Return the [x, y] coordinate for the center point of the cell that contains the specified text.  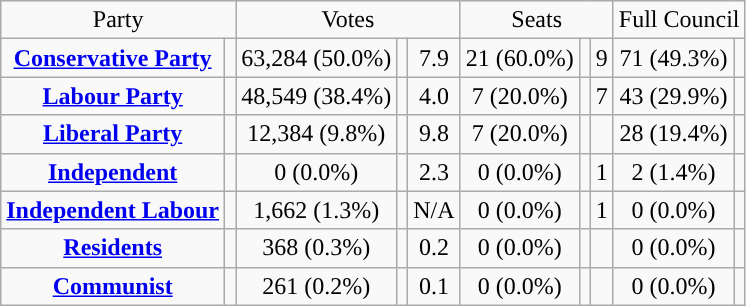
4.0 [434, 96]
21 (60.0%) [520, 58]
Party [118, 20]
0.2 [434, 248]
Seats [536, 20]
71 (49.3%) [674, 58]
Independent Labour [113, 210]
Liberal Party [113, 134]
9 [602, 58]
12,384 (9.8%) [316, 134]
368 (0.3%) [316, 248]
2.3 [434, 172]
Conservative Party [113, 58]
48,549 (38.4%) [316, 96]
1,662 (1.3%) [316, 210]
Votes [348, 20]
7 [602, 96]
Communist [113, 286]
Independent [113, 172]
0.1 [434, 286]
63,284 (50.0%) [316, 58]
7.9 [434, 58]
28 (19.4%) [674, 134]
9.8 [434, 134]
Full Council [679, 20]
43 (29.9%) [674, 96]
Residents [113, 248]
Labour Party [113, 96]
2 (1.4%) [674, 172]
261 (0.2%) [316, 286]
N/A [434, 210]
